Detect which cell encompasses the target text, then output its (X, Y) center coordinate. 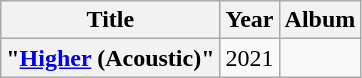
Album (320, 20)
"Higher (Acoustic)" (110, 58)
2021 (250, 58)
Title (110, 20)
Year (250, 20)
